For the text-containing cell, return its midpoint in (X, Y) coordinate format. 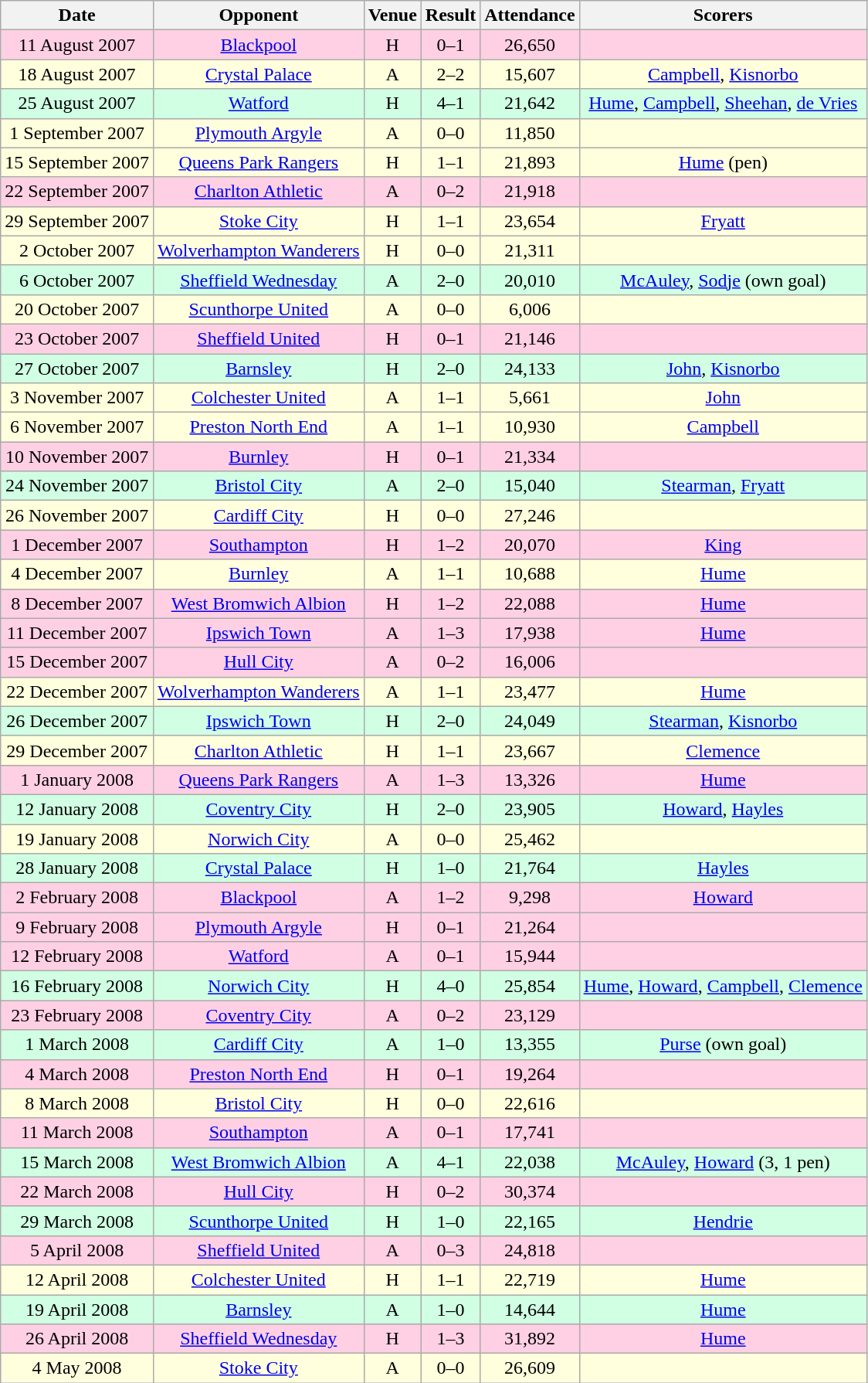
Opponent (258, 15)
Purse (own goal) (723, 1045)
21,642 (530, 104)
26 December 2007 (77, 721)
11 March 2008 (77, 1133)
20,010 (530, 280)
23 February 2008 (77, 1015)
11 December 2007 (77, 633)
22,038 (530, 1162)
Venue (392, 15)
31,892 (530, 1339)
15,944 (530, 957)
McAuley, Howard (3, 1 pen) (723, 1162)
18 August 2007 (77, 74)
17,741 (530, 1133)
27 October 2007 (77, 369)
26 November 2007 (77, 515)
16 February 2008 (77, 986)
20 October 2007 (77, 309)
John, Kisnorbo (723, 369)
23,905 (530, 809)
15 March 2008 (77, 1162)
11 August 2007 (77, 45)
23,129 (530, 1015)
12 April 2008 (77, 1279)
21,893 (530, 162)
26 April 2008 (77, 1339)
15 September 2007 (77, 162)
21,764 (530, 868)
16,006 (530, 662)
Stearman, Fryatt (723, 486)
26,650 (530, 45)
10,688 (530, 574)
23,654 (530, 221)
John (723, 398)
Howard, Hayles (723, 809)
0–3 (450, 1250)
Campbell (723, 427)
2–2 (450, 74)
3 November 2007 (77, 398)
5,661 (530, 398)
6 October 2007 (77, 280)
23 October 2007 (77, 338)
29 September 2007 (77, 221)
25 August 2007 (77, 104)
23,477 (530, 691)
24,818 (530, 1250)
Campbell, Kisnorbo (723, 74)
24,133 (530, 369)
17,938 (530, 633)
25,854 (530, 986)
13,326 (530, 780)
1 December 2007 (77, 545)
1 September 2007 (77, 133)
15,040 (530, 486)
22,719 (530, 1279)
22 March 2008 (77, 1191)
5 April 2008 (77, 1250)
24 November 2007 (77, 486)
15,607 (530, 74)
28 January 2008 (77, 868)
20,070 (530, 545)
Fryatt (723, 221)
21,146 (530, 338)
24,049 (530, 721)
Scorers (723, 15)
14,644 (530, 1310)
Clemence (723, 750)
19 April 2008 (77, 1310)
10 November 2007 (77, 457)
19 January 2008 (77, 838)
15 December 2007 (77, 662)
21,334 (530, 457)
Date (77, 15)
2 October 2007 (77, 250)
1 January 2008 (77, 780)
2 February 2008 (77, 898)
4 December 2007 (77, 574)
1 March 2008 (77, 1045)
Hume (pen) (723, 162)
23,667 (530, 750)
King (723, 545)
4 March 2008 (77, 1074)
Result (450, 15)
Hayles (723, 868)
22,165 (530, 1221)
8 March 2008 (77, 1103)
4 May 2008 (77, 1368)
21,918 (530, 192)
Hume, Campbell, Sheehan, de Vries (723, 104)
Hume, Howard, Campbell, Clemence (723, 986)
Hendrie (723, 1221)
13,355 (530, 1045)
29 March 2008 (77, 1221)
19,264 (530, 1074)
Howard (723, 898)
6 November 2007 (77, 427)
12 January 2008 (77, 809)
29 December 2007 (77, 750)
4–0 (450, 986)
22 September 2007 (77, 192)
11,850 (530, 133)
26,609 (530, 1368)
21,311 (530, 250)
27,246 (530, 515)
9,298 (530, 898)
22,088 (530, 603)
22,616 (530, 1103)
21,264 (530, 927)
8 December 2007 (77, 603)
Stearman, Kisnorbo (723, 721)
12 February 2008 (77, 957)
6,006 (530, 309)
30,374 (530, 1191)
25,462 (530, 838)
10,930 (530, 427)
22 December 2007 (77, 691)
McAuley, Sodje (own goal) (723, 280)
9 February 2008 (77, 927)
Attendance (530, 15)
